Identify which cell holds the provided text, then report its [x, y] central coordinate. 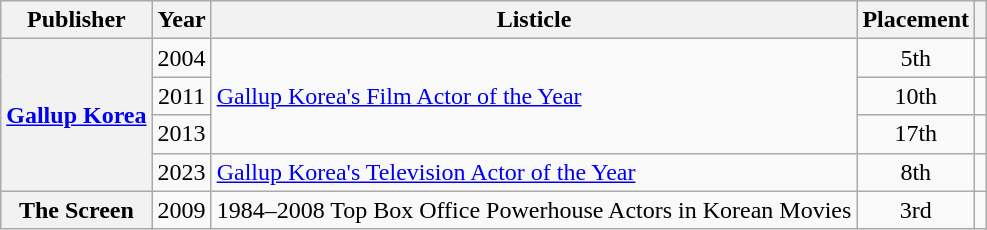
Year [182, 20]
Gallup Korea [76, 115]
Gallup Korea's Film Actor of the Year [534, 96]
2011 [182, 96]
Listicle [534, 20]
The Screen [76, 210]
2023 [182, 172]
3rd [916, 210]
Placement [916, 20]
2009 [182, 210]
5th [916, 58]
8th [916, 172]
2004 [182, 58]
2013 [182, 134]
1984–2008 Top Box Office Powerhouse Actors in Korean Movies [534, 210]
Publisher [76, 20]
Gallup Korea's Television Actor of the Year [534, 172]
17th [916, 134]
10th [916, 96]
